Extract the (X, Y) coordinate from the center of the cell holding the provided text.  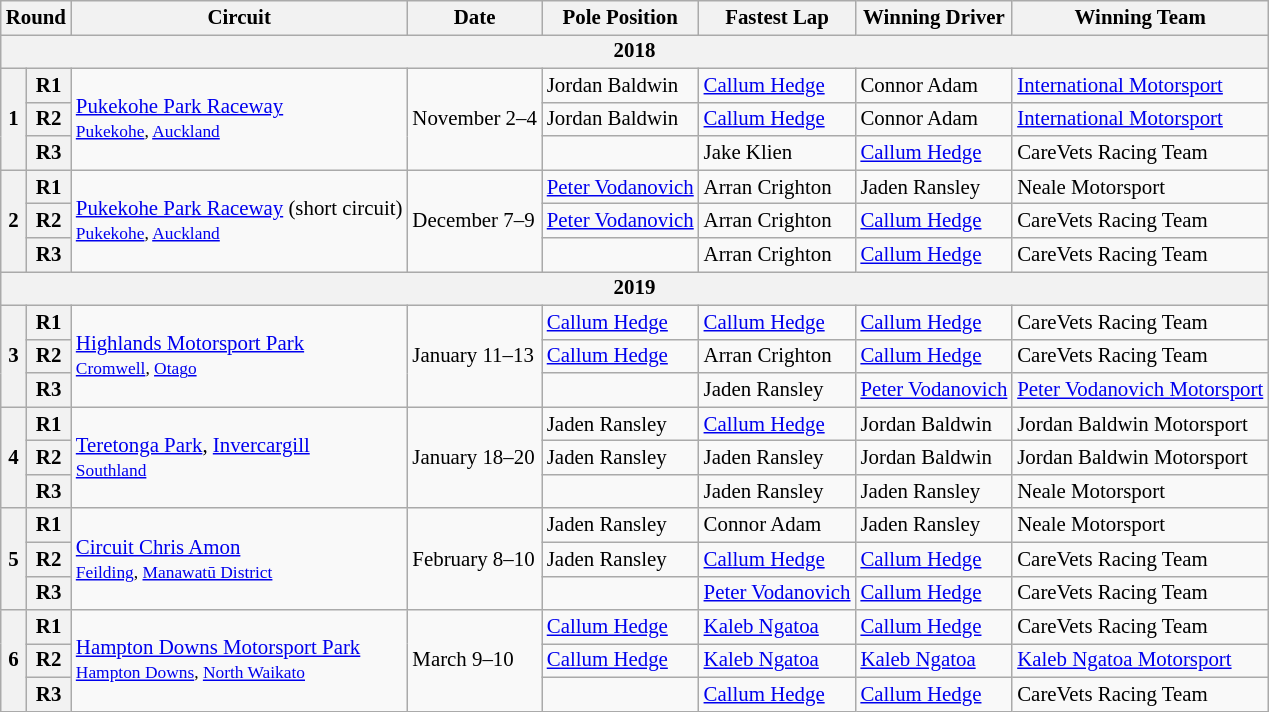
2019 (634, 288)
Circuit Chris AmonFeilding, Manawatū District (240, 559)
5 (14, 559)
2 (14, 221)
6 (14, 661)
November 2–4 (474, 119)
4 (14, 458)
Peter Vodanovich Motorsport (1140, 390)
2018 (634, 51)
1 (14, 119)
Kaleb Ngatoa Motorsport (1140, 661)
Pukekohe Park Raceway (short circuit)Pukekohe, Auckland (240, 221)
February 8–10 (474, 559)
Circuit (240, 18)
Winning Driver (934, 18)
Fastest Lap (778, 18)
March 9–10 (474, 661)
Teretonga Park, InvercargillSouthland (240, 458)
Round (36, 18)
December 7–9 (474, 221)
January 18–20 (474, 458)
3 (14, 356)
January 11–13 (474, 356)
Pole Position (620, 18)
Hampton Downs Motorsport ParkHampton Downs, North Waikato (240, 661)
Highlands Motorsport ParkCromwell, Otago (240, 356)
Winning Team (1140, 18)
Jake Klien (778, 153)
Pukekohe Park RacewayPukekohe, Auckland (240, 119)
Date (474, 18)
